Detect which cell encompasses the target text, then output its [x, y] center coordinate. 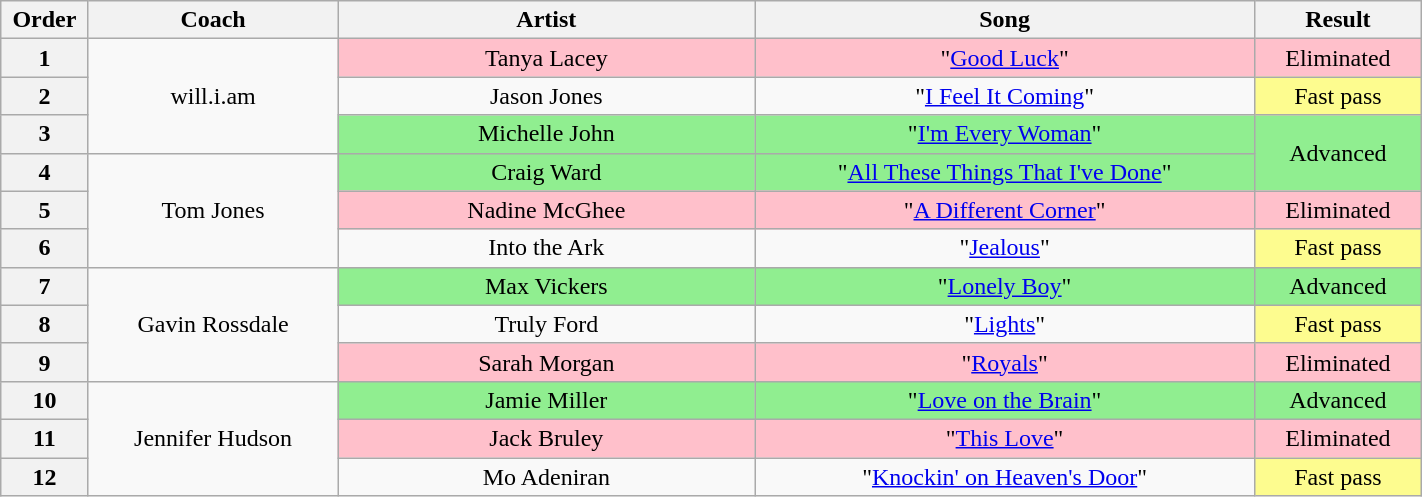
"All These Things That I've Done" [1005, 172]
6 [44, 248]
Mo Adeniran [546, 477]
"I Feel It Coming" [1005, 96]
Song [1005, 20]
2 [44, 96]
will.i.am [213, 96]
"Royals" [1005, 362]
"This Love" [1005, 438]
Jamie Miller [546, 400]
Truly Ford [546, 324]
Coach [213, 20]
Artist [546, 20]
"I'm Every Woman" [1005, 134]
8 [44, 324]
Jason Jones [546, 96]
Michelle John [546, 134]
5 [44, 210]
Order [44, 20]
Jennifer Hudson [213, 438]
Craig Ward [546, 172]
"Lonely Boy" [1005, 286]
7 [44, 286]
"Love on the Brain" [1005, 400]
Max Vickers [546, 286]
1 [44, 58]
11 [44, 438]
Into the Ark [546, 248]
Tom Jones [213, 210]
Jack Bruley [546, 438]
4 [44, 172]
Nadine McGhee [546, 210]
"Good Luck" [1005, 58]
"Jealous" [1005, 248]
Sarah Morgan [546, 362]
Gavin Rossdale [213, 324]
"Lights" [1005, 324]
3 [44, 134]
Result [1338, 20]
12 [44, 477]
"Knockin' on Heaven's Door" [1005, 477]
9 [44, 362]
"A Different Corner" [1005, 210]
10 [44, 400]
Tanya Lacey [546, 58]
